Extract the (x, y) coordinate from the center of the cell holding the provided text.  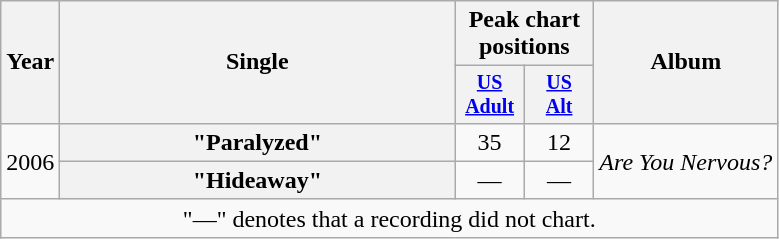
"Hideaway" (258, 180)
35 (490, 142)
Peak chartpositions (524, 34)
Are You Nervous? (686, 161)
USAlt (558, 94)
2006 (30, 161)
Year (30, 62)
Single (258, 62)
Album (686, 62)
12 (558, 142)
"Paralyzed" (258, 142)
US Adult (490, 94)
"—" denotes that a recording did not chart. (390, 218)
